Find where the given text appears and provide that cell's center as [x, y] coordinate. 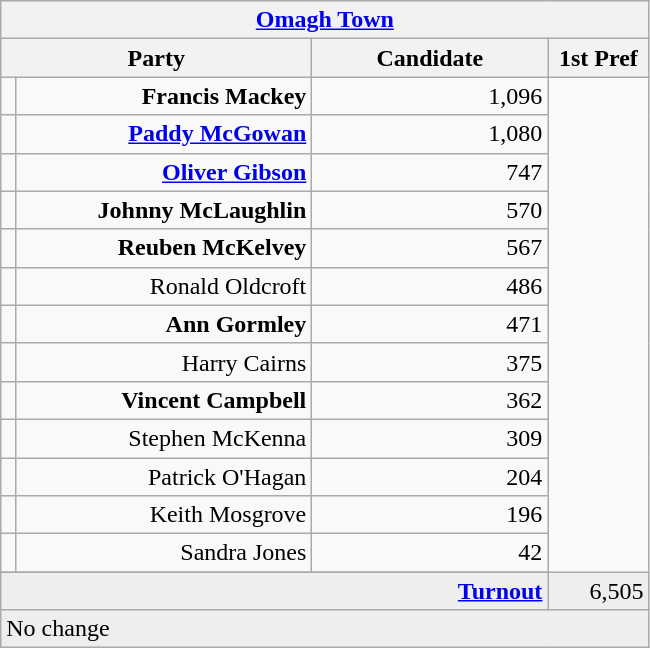
Sandra Jones [164, 553]
375 [430, 362]
Keith Mosgrove [164, 515]
Johnny McLaughlin [164, 210]
Turnout [274, 591]
Stephen McKenna [164, 438]
Patrick O'Hagan [164, 477]
1,080 [430, 134]
Oliver Gibson [164, 172]
Harry Cairns [164, 362]
570 [430, 210]
1,096 [430, 96]
362 [430, 400]
1st Pref [598, 58]
196 [430, 515]
Ronald Oldcroft [164, 286]
747 [430, 172]
Omagh Town [325, 20]
6,505 [598, 591]
486 [430, 286]
Reuben McKelvey [164, 248]
Francis Mackey [164, 96]
Candidate [430, 58]
204 [430, 477]
567 [430, 248]
471 [430, 324]
42 [430, 553]
Vincent Campbell [164, 400]
Paddy McGowan [164, 134]
Ann Gormley [164, 324]
No change [325, 629]
309 [430, 438]
Party [156, 58]
